Determine the [X, Y] coordinate at the center of the cell enclosing the given text.  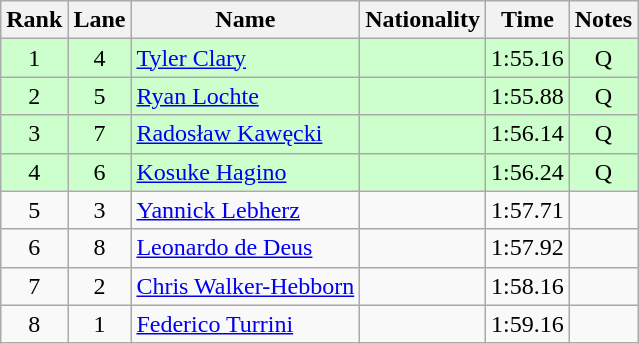
Time [527, 20]
1:55.16 [527, 58]
Notes [603, 20]
1:57.92 [527, 248]
Leonardo de Deus [246, 248]
Name [246, 20]
Radosław Kawęcki [246, 134]
1:56.14 [527, 134]
Chris Walker-Hebborn [246, 286]
Yannick Lebherz [246, 210]
Federico Turrini [246, 324]
Tyler Clary [246, 58]
1:55.88 [527, 96]
1:58.16 [527, 286]
1:59.16 [527, 324]
Rank [34, 20]
1:56.24 [527, 172]
1:57.71 [527, 210]
Nationality [423, 20]
Kosuke Hagino [246, 172]
Ryan Lochte [246, 96]
Lane [100, 20]
